Pinpoint the cell where the given text exists, returning its (X, Y) midpoint coordinate. 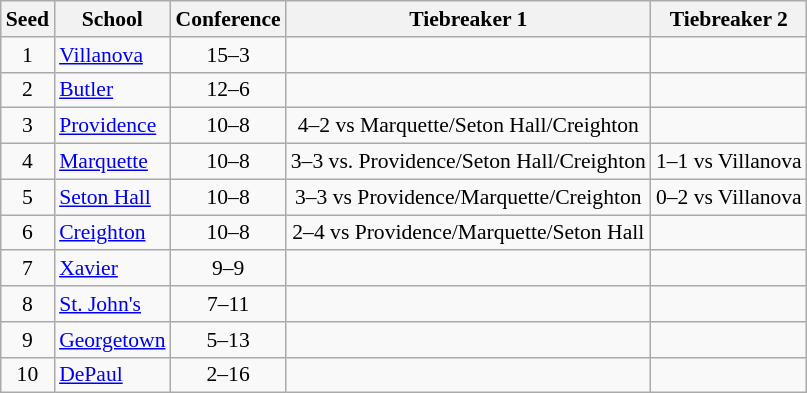
4–2 vs Marquette/Seton Hall/Creighton (468, 126)
15–3 (228, 55)
2 (28, 90)
12–6 (228, 90)
Tiebreaker 2 (729, 19)
School (112, 19)
9–9 (228, 269)
1 (28, 55)
7 (28, 269)
0–2 vs Villanova (729, 197)
Marquette (112, 162)
3–3 vs. Providence/Seton Hall/Creighton (468, 162)
8 (28, 304)
9 (28, 340)
Tiebreaker 1 (468, 19)
1–1 vs Villanova (729, 162)
Providence (112, 126)
Villanova (112, 55)
6 (28, 233)
2–4 vs Providence/Marquette/Seton Hall (468, 233)
Seton Hall (112, 197)
3 (28, 126)
DePaul (112, 375)
5 (28, 197)
Conference (228, 19)
Butler (112, 90)
4 (28, 162)
5–13 (228, 340)
2–16 (228, 375)
3–3 vs Providence/Marquette/Creighton (468, 197)
7–11 (228, 304)
Georgetown (112, 340)
10 (28, 375)
St. John's (112, 304)
Xavier (112, 269)
Seed (28, 19)
Creighton (112, 233)
